From the cell containing the given text, extract its center point as [X, Y] coordinate. 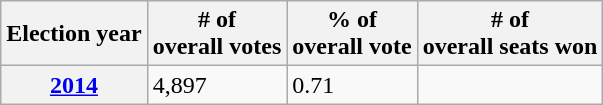
# ofoverall votes [217, 34]
2014 [74, 85]
# ofoverall seats won [510, 34]
0.71 [352, 85]
4,897 [217, 85]
Election year [74, 34]
% ofoverall vote [352, 34]
